Provide the [x, y] coordinate of the cell's center where the given text is located.  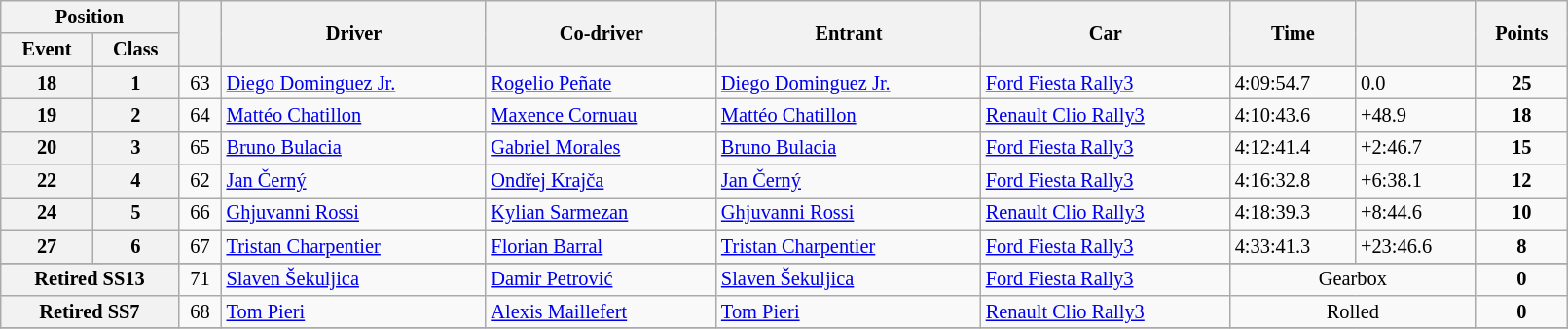
15 [1522, 148]
Co-driver [602, 33]
+6:38.1 [1415, 181]
Ondřej Krajča [602, 181]
Event [47, 50]
Position [90, 17]
71 [201, 279]
20 [47, 148]
67 [201, 246]
4:09:54.7 [1293, 83]
62 [201, 181]
66 [201, 213]
Alexis Maillefert [602, 311]
65 [201, 148]
6 [135, 246]
Class [135, 50]
4:12:41.4 [1293, 148]
+8:44.6 [1415, 213]
2 [135, 115]
19 [47, 115]
Damir Petrović [602, 279]
4:10:43.6 [1293, 115]
12 [1522, 181]
1 [135, 83]
3 [135, 148]
+23:46.6 [1415, 246]
Points [1522, 33]
Retired SS7 [90, 311]
0.0 [1415, 83]
Rogelio Peñate [602, 83]
4:16:32.8 [1293, 181]
Driver [354, 33]
Gearbox [1353, 279]
4 [135, 181]
10 [1522, 213]
Rolled [1353, 311]
Car [1106, 33]
+2:46.7 [1415, 148]
4:33:41.3 [1293, 246]
+48.9 [1415, 115]
22 [47, 181]
Gabriel Morales [602, 148]
Retired SS13 [90, 279]
64 [201, 115]
68 [201, 311]
5 [135, 213]
Maxence Cornuau [602, 115]
25 [1522, 83]
63 [201, 83]
8 [1522, 246]
4:18:39.3 [1293, 213]
Kylian Sarmezan [602, 213]
27 [47, 246]
24 [47, 213]
Time [1293, 33]
Entrant [849, 33]
Florian Barral [602, 246]
